Extract the [x, y] coordinate from the center of the cell holding the provided text.  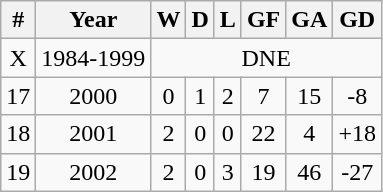
2002 [94, 172]
GD [358, 20]
W [168, 20]
1984-1999 [94, 58]
GA [310, 20]
L [228, 20]
D [200, 20]
-27 [358, 172]
Year [94, 20]
18 [18, 134]
-8 [358, 96]
GF [263, 20]
+18 [358, 134]
46 [310, 172]
2001 [94, 134]
17 [18, 96]
15 [310, 96]
7 [263, 96]
3 [228, 172]
# [18, 20]
X [18, 58]
1 [200, 96]
2000 [94, 96]
DNE [266, 58]
4 [310, 134]
22 [263, 134]
